Provide the (X, Y) coordinate of the cell's center where the given text is located.  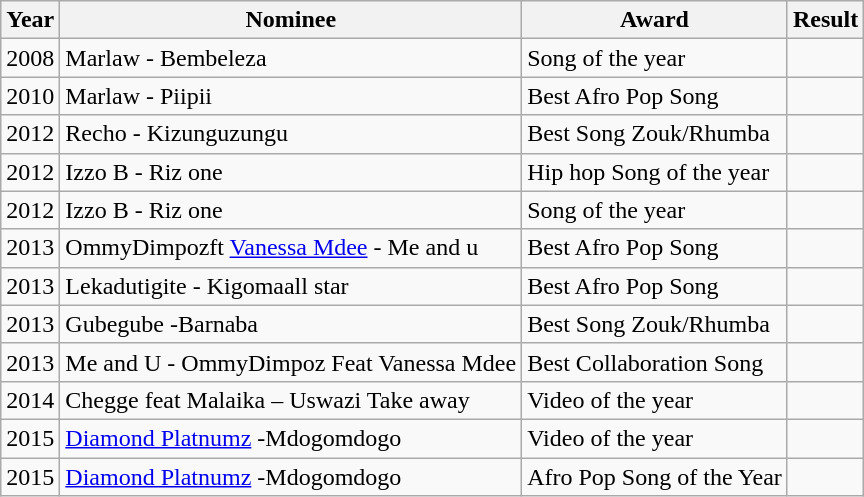
Chegge feat Malaika – Uswazi Take away (291, 400)
OmmyDimpozft Vanessa Mdee - Me and u (291, 248)
Hip hop Song of the year (655, 172)
2010 (30, 96)
Lekadutigite - Kigomaall star (291, 286)
Me and U - OmmyDimpoz Feat Vanessa Mdee (291, 362)
Marlaw - Piipii (291, 96)
Nominee (291, 20)
2008 (30, 58)
Afro Pop Song of the Year (655, 477)
Best Collaboration Song (655, 362)
Marlaw - Bembeleza (291, 58)
Year (30, 20)
Recho - Kizunguzungu (291, 134)
Award (655, 20)
Gubegube -Barnaba (291, 324)
2014 (30, 400)
Result (825, 20)
